Return the [x, y] coordinate for the center point of the cell that contains the specified text.  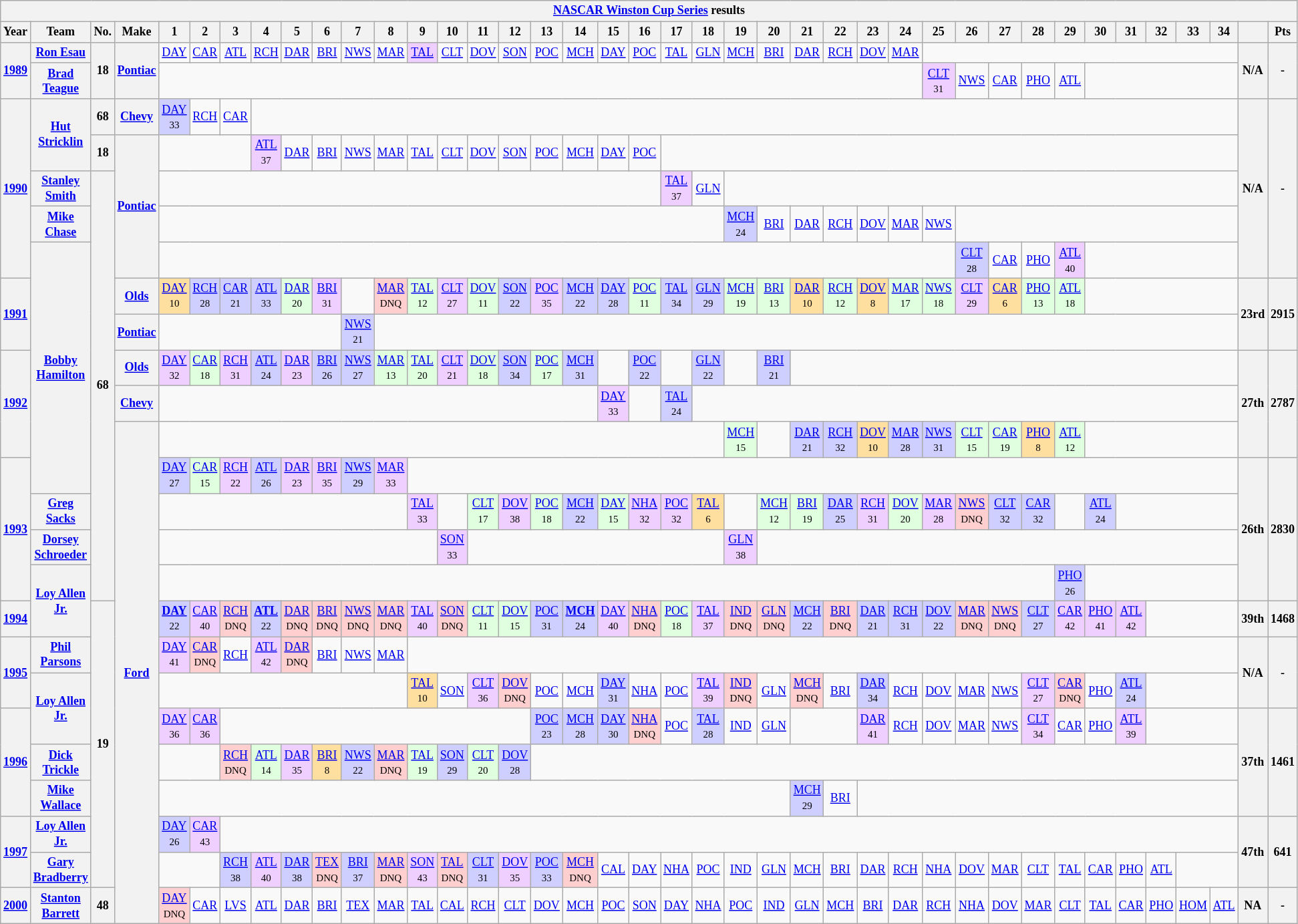
7 [358, 32]
47th [1253, 851]
PHO41 [1100, 619]
DOV18 [483, 368]
DAR20 [297, 296]
NWS18 [939, 296]
TAL20 [422, 368]
CAR15 [205, 476]
2830 [1283, 529]
DAYDNQ [174, 906]
30 [1100, 32]
DOV10 [873, 440]
ATL12 [1070, 440]
CLT36 [483, 691]
DAR25 [840, 511]
1995 [16, 672]
2915 [1283, 314]
DOV22 [939, 619]
RCH22 [236, 476]
28 [1038, 32]
PHO26 [1070, 583]
11 [483, 32]
BRI26 [327, 368]
39th [1253, 619]
Team [60, 32]
TALDNQ [452, 870]
Greg Sacks [60, 511]
2000 [16, 906]
Brad Teague [60, 81]
1461 [1283, 762]
6 [327, 32]
14 [580, 32]
5 [297, 32]
DAY31 [613, 691]
1996 [16, 762]
RCH12 [840, 296]
DAY28 [613, 296]
DOVDNQ [515, 691]
23 [873, 32]
Ford [136, 672]
TEXDNQ [327, 870]
TAL24 [677, 404]
33 [1193, 32]
29 [1070, 32]
641 [1283, 851]
GLNDNQ [774, 619]
LVS [236, 906]
POC31 [547, 619]
CLT11 [483, 619]
Ron Esau [60, 52]
RCH38 [236, 870]
CAR18 [205, 368]
NA [1253, 906]
DOV35 [515, 870]
NWS22 [358, 762]
DAY40 [613, 619]
MCH31 [580, 368]
MCH19 [741, 296]
DAY22 [174, 619]
PHO8 [1038, 440]
NASCAR Winston Cup Series results [649, 11]
23rd [1253, 314]
4 [266, 32]
POC22 [645, 368]
DAY36 [174, 726]
CLT28 [972, 261]
DAY10 [174, 296]
BRI35 [327, 476]
CAR42 [1070, 619]
TAL39 [708, 691]
31 [1131, 32]
SON43 [422, 870]
TEX [358, 906]
Gary Bradberry [60, 870]
POC11 [645, 296]
ATL37 [266, 153]
TAL6 [708, 511]
PHO13 [1038, 296]
25 [939, 32]
20 [774, 32]
TAL28 [708, 726]
POC23 [547, 726]
POC35 [547, 296]
13 [547, 32]
DOV38 [515, 511]
DAR38 [297, 870]
1990 [16, 188]
DAY32 [174, 368]
NWS27 [358, 368]
CLT21 [452, 368]
DAY15 [613, 511]
NWS31 [939, 440]
HOM [1193, 906]
DAR34 [873, 691]
TAL34 [677, 296]
POC17 [547, 368]
DAY41 [174, 655]
22 [840, 32]
DAY30 [613, 726]
Make [136, 32]
POC33 [547, 870]
9 [422, 32]
DOV8 [873, 296]
27th [1253, 404]
1993 [16, 529]
Bobby Hamilton [60, 368]
Dick Trickle [60, 762]
1 [174, 32]
DOV28 [515, 762]
ATL14 [266, 762]
SON34 [515, 368]
26th [1253, 529]
12 [515, 32]
CLT15 [972, 440]
MCH15 [741, 440]
CLT34 [1038, 726]
MAR13 [391, 368]
Pts [1283, 32]
DOV20 [905, 511]
ATL33 [266, 296]
CLT20 [483, 762]
POC32 [677, 511]
16 [645, 32]
GLN22 [708, 368]
1991 [16, 314]
CLT29 [972, 296]
1997 [16, 851]
Year [16, 32]
8 [391, 32]
No. [103, 32]
CLT17 [483, 511]
DOV11 [483, 296]
TAL10 [422, 691]
TAL40 [422, 619]
SON29 [452, 762]
MAR33 [391, 476]
NWS21 [358, 332]
CAR6 [1005, 296]
NWS29 [358, 476]
10 [452, 32]
DAR41 [873, 726]
CAR36 [205, 726]
BRI31 [327, 296]
DAY26 [174, 834]
32 [1161, 32]
MCH28 [580, 726]
DAR10 [807, 296]
RCH28 [205, 296]
Stanton Barrett [60, 906]
GLN38 [741, 547]
1992 [16, 404]
SON33 [452, 547]
MAR17 [905, 296]
NHA32 [645, 511]
ATL22 [266, 619]
MCH12 [774, 511]
Stanley Smith [60, 188]
DOV15 [515, 619]
SON22 [515, 296]
BRI19 [807, 511]
CAR32 [1038, 511]
TAL19 [422, 762]
TAL12 [422, 296]
48 [103, 906]
DAY27 [174, 476]
Mike Chase [60, 224]
2 [205, 32]
RCH32 [840, 440]
BRI8 [327, 762]
Dorsey Schroeder [60, 547]
24 [905, 32]
GLN29 [708, 296]
CLT32 [1005, 511]
21 [807, 32]
DAR35 [297, 762]
2787 [1283, 404]
CAR43 [205, 834]
37th [1253, 762]
Mike Wallace [60, 798]
1989 [16, 71]
15 [613, 32]
ATL18 [1070, 296]
ATL26 [266, 476]
3 [236, 32]
26 [972, 32]
CAR40 [205, 619]
27 [1005, 32]
ATL39 [1131, 726]
SONDNQ [452, 619]
Hut Stricklin [60, 135]
MCH29 [807, 798]
CAR19 [1005, 440]
BRI13 [774, 296]
1994 [16, 619]
Phil Parsons [60, 655]
CAR21 [236, 296]
1468 [1283, 619]
34 [1224, 32]
BRI21 [774, 368]
17 [677, 32]
BRI37 [358, 870]
TAL33 [422, 511]
